Return (x, y) of the center of cell containing provided text 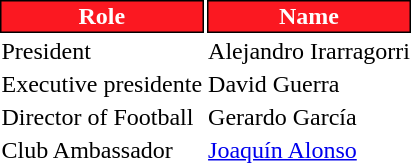
Executive presidente (102, 84)
President (102, 51)
Role (102, 16)
Director of Football (102, 117)
